Scan for the cell matching the given text and deliver its [X, Y] coordinate at center. 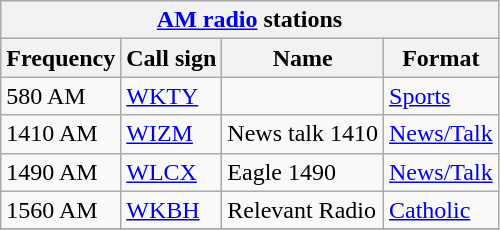
AM radio stations [250, 20]
WLCX [172, 172]
News talk 1410 [303, 134]
WKBH [172, 210]
Call sign [172, 58]
Eagle 1490 [303, 172]
Sports [442, 96]
Name [303, 58]
1410 AM [61, 134]
1560 AM [61, 210]
1490 AM [61, 172]
Format [442, 58]
580 AM [61, 96]
WKTY [172, 96]
Catholic [442, 210]
Relevant Radio [303, 210]
WIZM [172, 134]
Frequency [61, 58]
